Pinpoint the cell where the given text exists, returning its (x, y) midpoint coordinate. 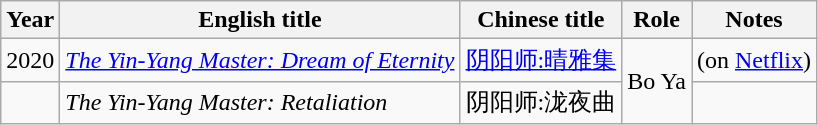
Chinese title (541, 20)
English title (260, 20)
Notes (754, 20)
阴阳师:泷夜曲 (541, 102)
The Yin-Yang Master: Dream of Eternity (260, 60)
Year (30, 20)
阴阳师:晴雅集 (541, 60)
Role (657, 20)
Bo Ya (657, 82)
(on Netflix) (754, 60)
2020 (30, 60)
The Yin-Yang Master: Retaliation (260, 102)
